Scan for the cell matching the given text and deliver its [X, Y] coordinate at center. 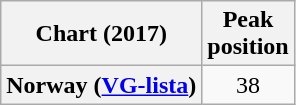
Norway (VG-lista) [102, 85]
Peakposition [248, 34]
38 [248, 85]
Chart (2017) [102, 34]
